From the cell containing the given text, extract its center point as [x, y] coordinate. 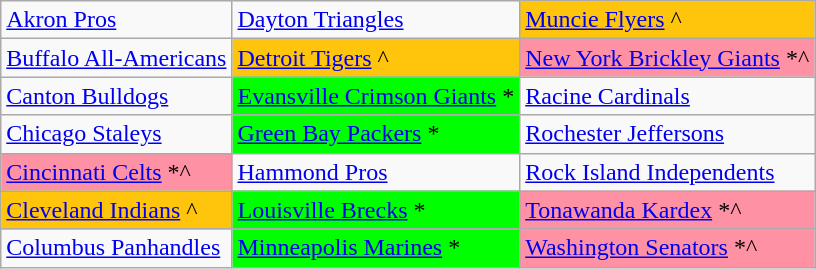
Cleveland Indians ^ [116, 210]
Chicago Staleys [116, 134]
Minneapolis Marines * [376, 248]
Tonawanda Kardex *^ [668, 210]
Rochester Jeffersons [668, 134]
Racine Cardinals [668, 96]
Columbus Panhandles [116, 248]
Muncie Flyers ^ [668, 20]
Rock Island Independents [668, 172]
Canton Bulldogs [116, 96]
Detroit Tigers ^ [376, 58]
New York Brickley Giants *^ [668, 58]
Louisville Brecks * [376, 210]
Green Bay Packers * [376, 134]
Evansville Crimson Giants * [376, 96]
Akron Pros [116, 20]
Washington Senators *^ [668, 248]
Buffalo All-Americans [116, 58]
Hammond Pros [376, 172]
Cincinnati Celts *^ [116, 172]
Dayton Triangles [376, 20]
